Extract the [x, y] coordinate from the center of the cell holding the provided text.  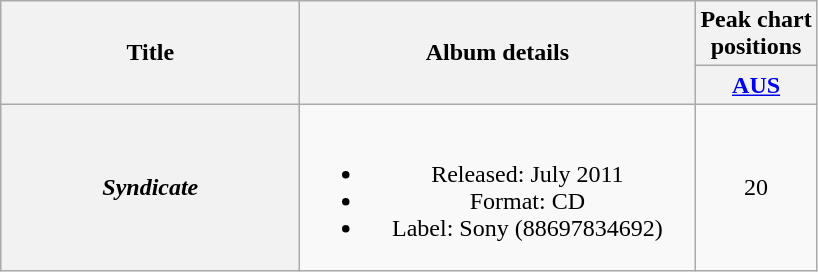
20 [756, 188]
Released: July 2011Format: CDLabel: Sony (88697834692) [498, 188]
AUS [756, 85]
Album details [498, 52]
Peak chartpositions [756, 34]
Title [150, 52]
Syndicate [150, 188]
